Provide the (x, y) coordinate of the cell's center where the given text is located.  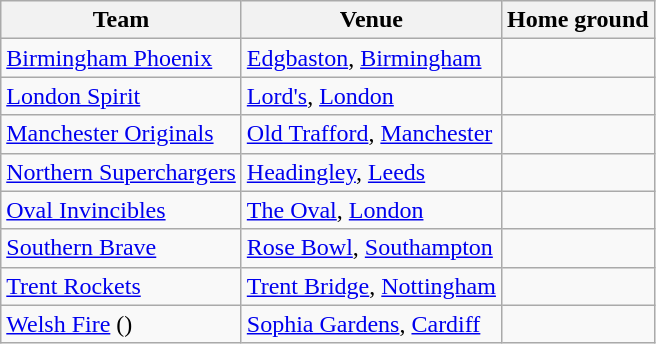
Manchester Originals (122, 134)
Old Trafford, Manchester (371, 134)
Trent Rockets (122, 286)
Sophia Gardens, Cardiff (371, 324)
Edgbaston, Birmingham (371, 58)
Trent Bridge, Nottingham (371, 286)
Home ground (578, 20)
The Oval, London (371, 210)
Northern Superchargers (122, 172)
Venue (371, 20)
Welsh Fire () (122, 324)
Birmingham Phoenix (122, 58)
Southern Brave (122, 248)
Lord's, London (371, 96)
London Spirit (122, 96)
Oval Invincibles (122, 210)
Headingley, Leeds (371, 172)
Team (122, 20)
Rose Bowl, Southampton (371, 248)
